Output the (X, Y) coordinate of the center of the cell containing the given text.  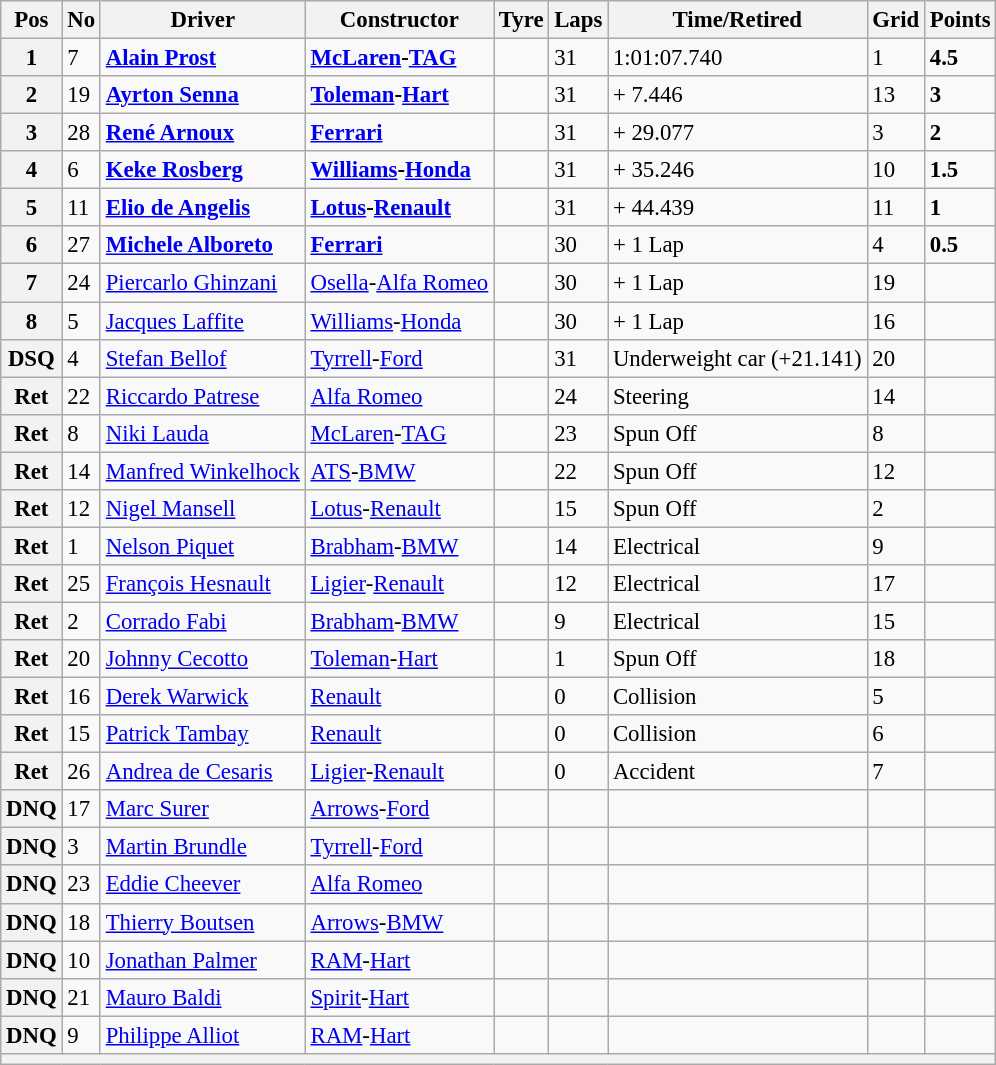
Spirit-Hart (399, 997)
Michele Alboreto (202, 245)
François Hesnault (202, 584)
Grid (896, 20)
Accident (738, 772)
Mauro Baldi (202, 997)
Ayrton Senna (202, 95)
DSQ (32, 358)
Points (960, 20)
Thierry Boutsen (202, 922)
Underweight car (+21.141) (738, 358)
+ 44.439 (738, 208)
Osella-Alfa Romeo (399, 283)
Patrick Tambay (202, 734)
Steering (738, 396)
No (81, 20)
+ 35.246 (738, 170)
+ 29.077 (738, 133)
Elio de Angelis (202, 208)
Piercarlo Ghinzani (202, 283)
1.5 (960, 170)
Alain Prost (202, 58)
Jacques Laffite (202, 321)
Johnny Cecotto (202, 659)
Nelson Piquet (202, 546)
25 (81, 584)
27 (81, 245)
Driver (202, 20)
28 (81, 133)
Tyre (522, 20)
Stefan Bellof (202, 358)
4.5 (960, 58)
Martin Brundle (202, 847)
26 (81, 772)
Nigel Mansell (202, 509)
Manfred Winkelhock (202, 471)
13 (896, 95)
Derek Warwick (202, 697)
Pos (32, 20)
21 (81, 997)
Jonathan Palmer (202, 960)
Arrows-BMW (399, 922)
Keke Rosberg (202, 170)
Constructor (399, 20)
Andrea de Cesaris (202, 772)
René Arnoux (202, 133)
Time/Retired (738, 20)
Marc Surer (202, 809)
Riccardo Patrese (202, 396)
Arrows-Ford (399, 809)
ATS-BMW (399, 471)
Eddie Cheever (202, 885)
0.5 (960, 245)
+ 7.446 (738, 95)
1:01:07.740 (738, 58)
Corrado Fabi (202, 621)
Laps (578, 20)
Philippe Alliot (202, 1035)
Niki Lauda (202, 433)
